Output the [x, y] coordinate of the center of the cell containing the given text.  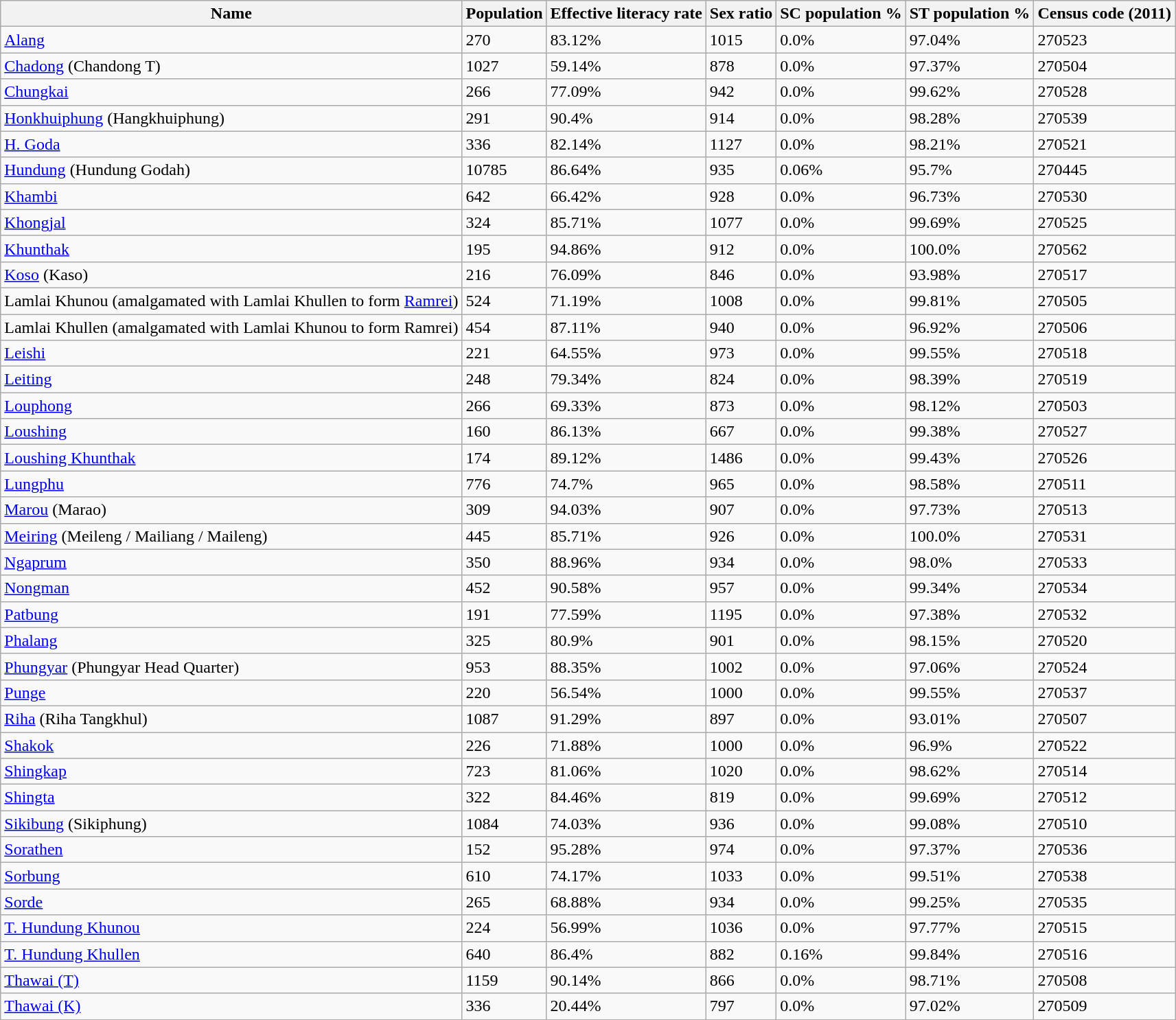
270535 [1105, 902]
270538 [1105, 876]
610 [504, 876]
270532 [1105, 614]
66.42% [626, 196]
98.39% [969, 380]
83.12% [626, 40]
Alang [231, 40]
322 [504, 798]
Meiring (Meileng / Mailiang / Maileng) [231, 536]
Name [231, 14]
824 [741, 380]
1033 [741, 876]
965 [741, 484]
953 [504, 667]
95.7% [969, 170]
Lungphu [231, 484]
87.11% [626, 327]
89.12% [626, 458]
Honkhuiphung (Hangkhuiphung) [231, 118]
69.33% [626, 406]
1027 [504, 66]
82.14% [626, 144]
667 [741, 432]
98.21% [969, 144]
270521 [1105, 144]
99.51% [969, 876]
Effective literacy rate [626, 14]
270518 [1105, 353]
Khambi [231, 196]
97.04% [969, 40]
Population [504, 14]
81.06% [626, 772]
1020 [741, 772]
220 [504, 693]
907 [741, 510]
1077 [741, 222]
99.81% [969, 301]
99.08% [969, 824]
270519 [1105, 380]
Chadong (Chandong T) [231, 66]
191 [504, 614]
97.73% [969, 510]
Sorde [231, 902]
452 [504, 588]
94.86% [626, 248]
819 [741, 798]
1015 [741, 40]
Khunthak [231, 248]
935 [741, 170]
270524 [1105, 667]
524 [504, 301]
59.14% [626, 66]
1008 [741, 301]
152 [504, 850]
97.02% [969, 1006]
1084 [504, 824]
270511 [1105, 484]
642 [504, 196]
Lamlai Khullen (amalgamated with Lamlai Khunou to form Ramrei) [231, 327]
291 [504, 118]
325 [504, 640]
878 [741, 66]
224 [504, 928]
98.28% [969, 118]
97.77% [969, 928]
96.9% [969, 745]
Phungyar (Phungyar Head Quarter) [231, 667]
Chungkai [231, 92]
270517 [1105, 275]
77.09% [626, 92]
195 [504, 248]
Khongjal [231, 222]
Patbung [231, 614]
928 [741, 196]
216 [504, 275]
96.92% [969, 327]
99.38% [969, 432]
Riha (Riha Tangkhul) [231, 719]
Koso (Kaso) [231, 275]
74.7% [626, 484]
797 [741, 1006]
324 [504, 222]
914 [741, 118]
270508 [1105, 980]
1087 [504, 719]
Sorbung [231, 876]
873 [741, 406]
88.35% [626, 667]
265 [504, 902]
71.19% [626, 301]
270534 [1105, 588]
640 [504, 954]
901 [741, 640]
ST population % [969, 14]
270509 [1105, 1006]
270539 [1105, 118]
226 [504, 745]
445 [504, 536]
776 [504, 484]
270515 [1105, 928]
86.64% [626, 170]
Census code (2011) [1105, 14]
71.88% [626, 745]
270516 [1105, 954]
270531 [1105, 536]
Thawai (T) [231, 980]
866 [741, 980]
270503 [1105, 406]
Shingkap [231, 772]
248 [504, 380]
91.29% [626, 719]
SC population % [841, 14]
Loushing [231, 432]
74.17% [626, 876]
270505 [1105, 301]
84.46% [626, 798]
1159 [504, 980]
270522 [1105, 745]
Leiting [231, 380]
80.9% [626, 640]
98.12% [969, 406]
270506 [1105, 327]
98.62% [969, 772]
Leishi [231, 353]
Sikibung (Sikiphung) [231, 824]
973 [741, 353]
270537 [1105, 693]
99.43% [969, 458]
270514 [1105, 772]
10785 [504, 170]
93.01% [969, 719]
974 [741, 850]
Punge [231, 693]
Shakok [231, 745]
99.84% [969, 954]
98.58% [969, 484]
221 [504, 353]
99.25% [969, 902]
90.58% [626, 588]
56.99% [626, 928]
912 [741, 248]
270526 [1105, 458]
Marou (Marao) [231, 510]
Thawai (K) [231, 1006]
Shingta [231, 798]
270510 [1105, 824]
309 [504, 510]
Nongman [231, 588]
98.15% [969, 640]
Sex ratio [741, 14]
0.06% [841, 170]
897 [741, 719]
98.71% [969, 980]
270533 [1105, 562]
86.13% [626, 432]
H. Goda [231, 144]
93.98% [969, 275]
56.54% [626, 693]
90.4% [626, 118]
1002 [741, 667]
174 [504, 458]
77.59% [626, 614]
97.38% [969, 614]
Ngaprum [231, 562]
270525 [1105, 222]
68.88% [626, 902]
20.44% [626, 1006]
T. Hundung Khunou [231, 928]
Louphong [231, 406]
Lamlai Khunou (amalgamated with Lamlai Khullen to form Ramrei) [231, 301]
Sorathen [231, 850]
270504 [1105, 66]
723 [504, 772]
1195 [741, 614]
270445 [1105, 170]
846 [741, 275]
1486 [741, 458]
88.96% [626, 562]
270512 [1105, 798]
270507 [1105, 719]
270528 [1105, 92]
90.14% [626, 980]
96.73% [969, 196]
270562 [1105, 248]
94.03% [626, 510]
1127 [741, 144]
76.09% [626, 275]
1036 [741, 928]
454 [504, 327]
Loushing Khunthak [231, 458]
0.16% [841, 954]
95.28% [626, 850]
74.03% [626, 824]
350 [504, 562]
936 [741, 824]
270523 [1105, 40]
940 [741, 327]
270520 [1105, 640]
160 [504, 432]
64.55% [626, 353]
270513 [1105, 510]
79.34% [626, 380]
957 [741, 588]
97.06% [969, 667]
270527 [1105, 432]
86.4% [626, 954]
926 [741, 536]
882 [741, 954]
270536 [1105, 850]
270 [504, 40]
270530 [1105, 196]
Phalang [231, 640]
98.0% [969, 562]
99.34% [969, 588]
942 [741, 92]
Hundung (Hundung Godah) [231, 170]
99.62% [969, 92]
T. Hundung Khullen [231, 954]
